Provide the (X, Y) coordinate of the cell's center where the given text is located.  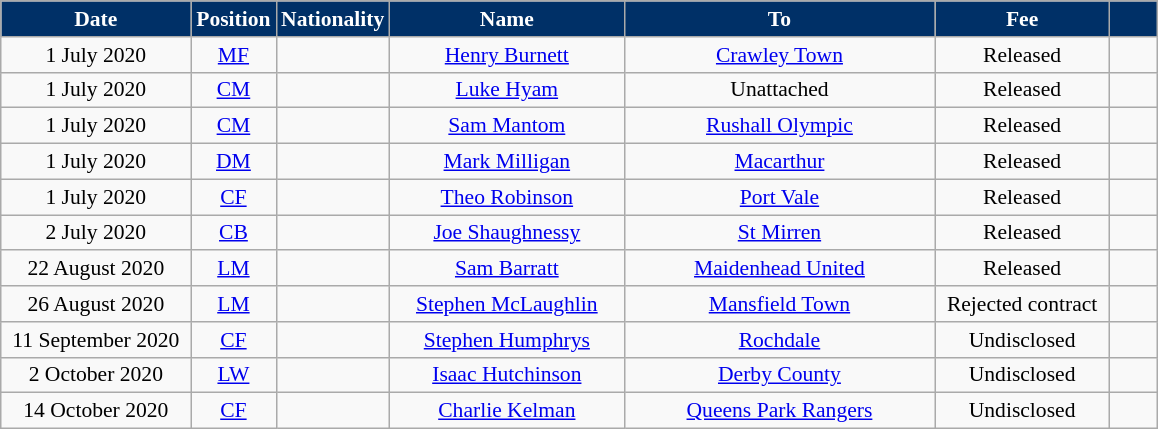
Unattached (779, 90)
LW (234, 375)
Henry Burnett (506, 55)
22 August 2020 (96, 269)
Rejected contract (1022, 304)
26 August 2020 (96, 304)
Rochdale (779, 340)
Name (506, 19)
14 October 2020 (96, 411)
Sam Mantom (506, 126)
Queens Park Rangers (779, 411)
St Mirren (779, 233)
Joe Shaughnessy (506, 233)
Charlie Kelman (506, 411)
Mark Milligan (506, 162)
To (779, 19)
Macarthur (779, 162)
Mansfield Town (779, 304)
MF (234, 55)
Maidenhead United (779, 269)
Date (96, 19)
11 September 2020 (96, 340)
Stephen McLaughlin (506, 304)
Rushall Olympic (779, 126)
Derby County (779, 375)
Luke Hyam (506, 90)
Theo Robinson (506, 197)
Crawley Town (779, 55)
Isaac Hutchinson (506, 375)
CB (234, 233)
Stephen Humphrys (506, 340)
Fee (1022, 19)
Position (234, 19)
2 October 2020 (96, 375)
Port Vale (779, 197)
2 July 2020 (96, 233)
Sam Barratt (506, 269)
DM (234, 162)
Nationality (332, 19)
